Scan for the cell matching the given text and deliver its [X, Y] coordinate at center. 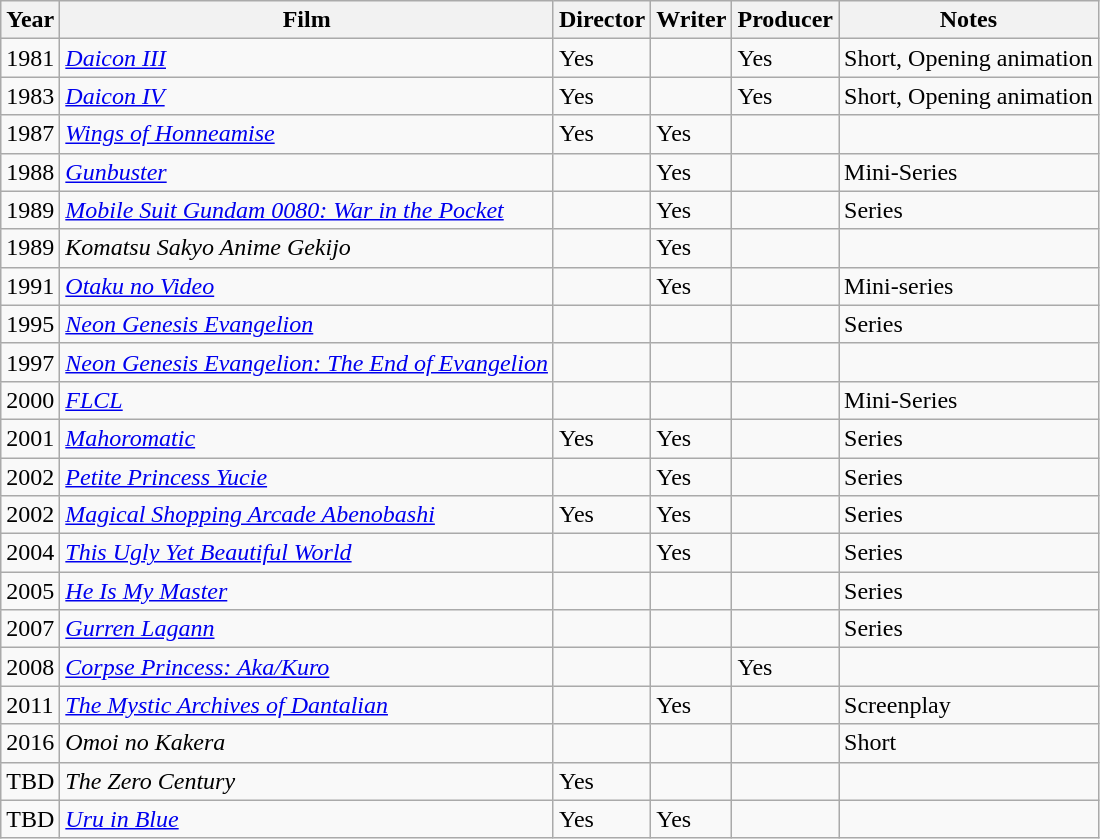
1981 [30, 58]
Year [30, 20]
1991 [30, 286]
Neon Genesis Evangelion: The End of Evangelion [307, 362]
Mahoromatic [307, 438]
1983 [30, 96]
Writer [692, 20]
Neon Genesis Evangelion [307, 324]
Producer [786, 20]
Mini-series [969, 286]
The Zero Century [307, 781]
1997 [30, 362]
2011 [30, 705]
Gurren Lagann [307, 629]
Wings of Honneamise [307, 134]
Magical Shopping Arcade Abenobashi [307, 515]
2016 [30, 743]
Daicon III [307, 58]
Director [602, 20]
Petite Princess Yucie [307, 477]
2007 [30, 629]
Daicon IV [307, 96]
1987 [30, 134]
2000 [30, 400]
He Is My Master [307, 591]
Film [307, 20]
Short [969, 743]
Gunbuster [307, 172]
Uru in Blue [307, 819]
2005 [30, 591]
Notes [969, 20]
Komatsu Sakyo Anime Gekijo [307, 248]
1988 [30, 172]
2008 [30, 667]
Omoi no Kakera [307, 743]
The Mystic Archives of Dantalian [307, 705]
Corpse Princess: Aka/Kuro [307, 667]
Otaku no Video [307, 286]
Screenplay [969, 705]
1995 [30, 324]
2001 [30, 438]
FLCL [307, 400]
This Ugly Yet Beautiful World [307, 553]
2004 [30, 553]
Mobile Suit Gundam 0080: War in the Pocket [307, 210]
